Search for the cell housing the specified text and yield its [X, Y] center coordinate. 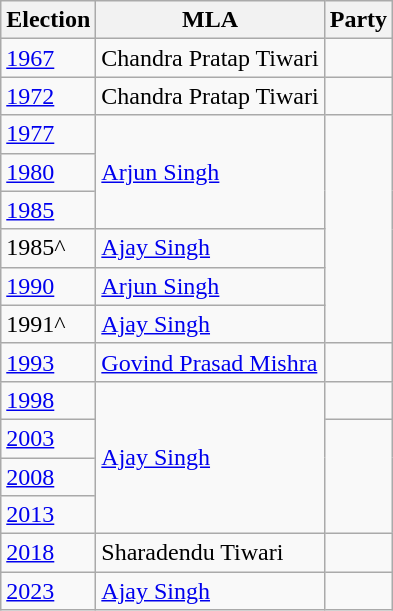
2008 [48, 477]
1985 [48, 210]
1990 [48, 286]
1985^ [48, 248]
1991^ [48, 324]
2018 [48, 553]
1977 [48, 134]
2013 [48, 515]
1967 [48, 58]
Party [358, 20]
1993 [48, 362]
1998 [48, 400]
Sharadendu Tiwari [210, 553]
1980 [48, 172]
MLA [210, 20]
2023 [48, 591]
2003 [48, 438]
Govind Prasad Mishra [210, 362]
Election [48, 20]
1972 [48, 96]
